Search for the cell housing the specified text and yield its [X, Y] center coordinate. 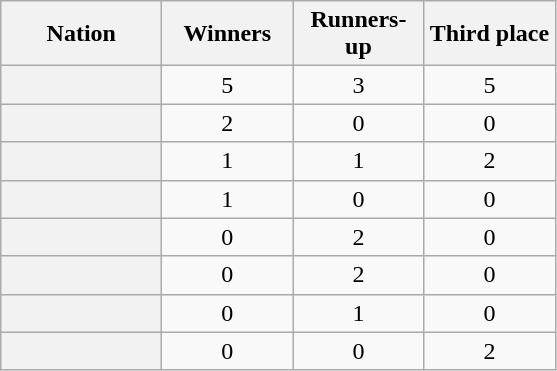
Third place [490, 34]
3 [358, 85]
Runners-up [358, 34]
Winners [228, 34]
Nation [82, 34]
